Scan for the cell matching the given text and deliver its (X, Y) coordinate at center. 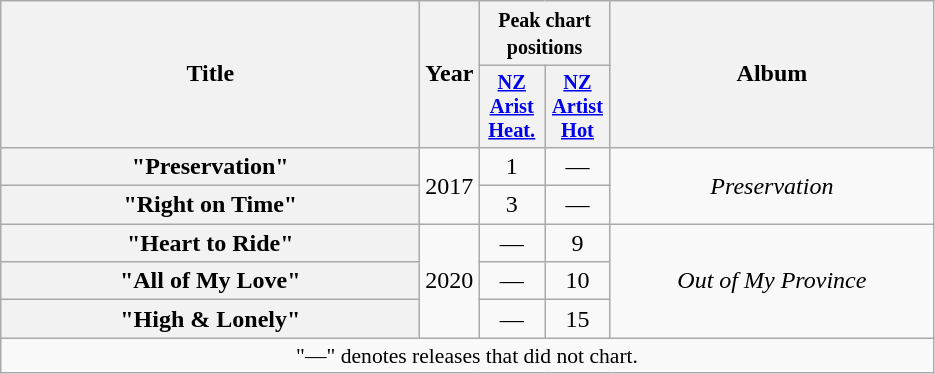
"Preservation" (210, 166)
"Heart to Ride" (210, 243)
Title (210, 74)
2017 (450, 185)
Preservation (772, 185)
9 (578, 243)
15 (578, 319)
3 (512, 205)
"—" denotes releases that did not chart. (468, 356)
"Right on Time" (210, 205)
NZAristHeat. (512, 107)
"High & Lonely" (210, 319)
Peak chartpositions (544, 34)
Out of My Province (772, 281)
NZArtistHot (578, 107)
Album (772, 74)
10 (578, 281)
2020 (450, 281)
"All of My Love" (210, 281)
1 (512, 166)
Year (450, 74)
